For the text-containing cell, return its midpoint in [x, y] coordinate format. 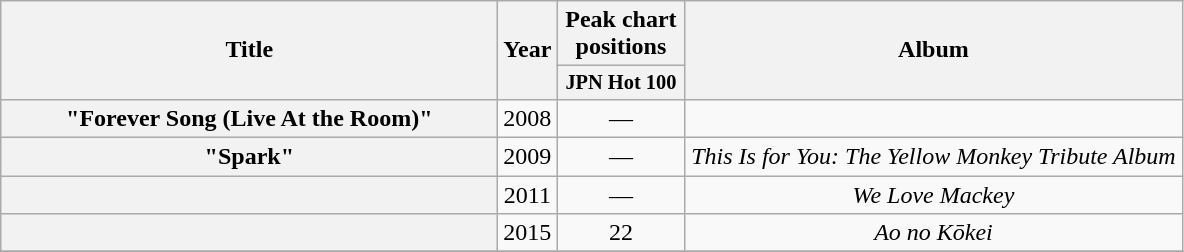
We Love Mackey [934, 195]
Peak chart positions [621, 34]
Year [528, 50]
Title [250, 50]
2009 [528, 157]
22 [621, 233]
JPN Hot 100 [621, 83]
2015 [528, 233]
Album [934, 50]
Ao no Kōkei [934, 233]
2011 [528, 195]
"Spark" [250, 157]
This Is for You: The Yellow Monkey Tribute Album [934, 157]
"Forever Song (Live At the Room)" [250, 118]
2008 [528, 118]
